Output the (x, y) coordinate of the center of the cell containing the given text.  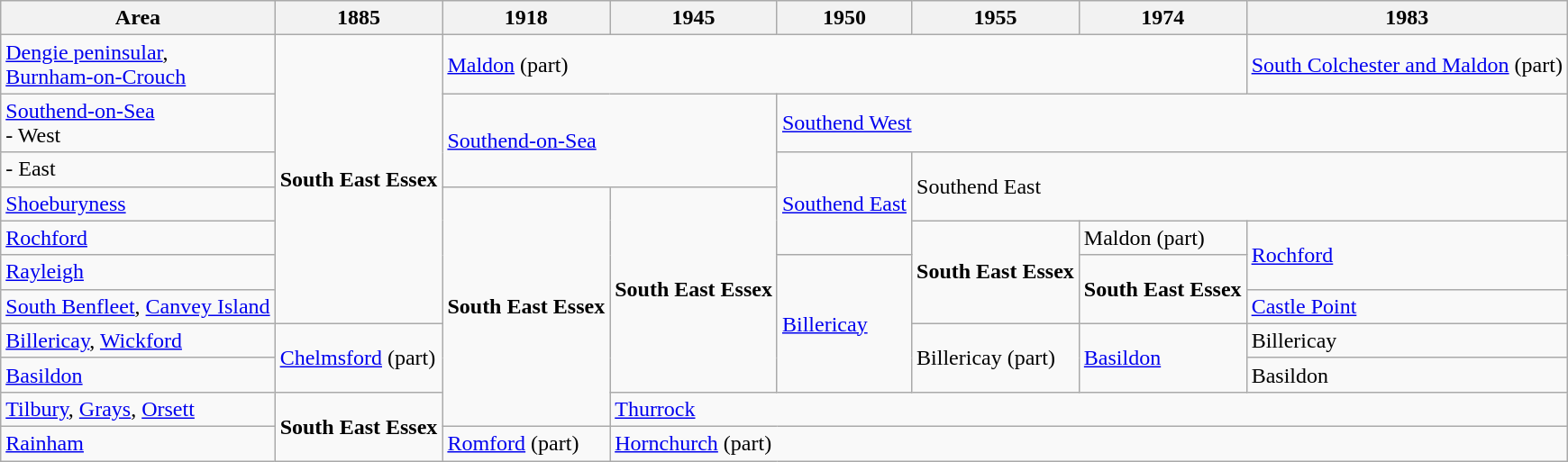
South Colchester and Maldon (part) (1407, 65)
Billericay (part) (996, 358)
Thurrock (1089, 409)
Chelmsford (part) (359, 358)
Rayleigh (138, 272)
South Benfleet, Canvey Island (138, 306)
Castle Point (1407, 306)
1918 (526, 18)
- East (138, 169)
Dengie peninsular,Burnham-on-Crouch (138, 65)
Billericay, Wickford (138, 340)
Southend-on-Sea- West (138, 122)
Tilbury, Grays, Orsett (138, 409)
Southend-on-Sea (610, 140)
Hornchurch (part) (1089, 443)
Shoeburyness (138, 204)
1955 (996, 18)
Romford (part) (526, 443)
1974 (1162, 18)
1950 (843, 18)
Rainham (138, 443)
Southend West (1171, 122)
1945 (694, 18)
Area (138, 18)
1885 (359, 18)
1983 (1407, 18)
